Return (X, Y) of the center of cell containing provided text 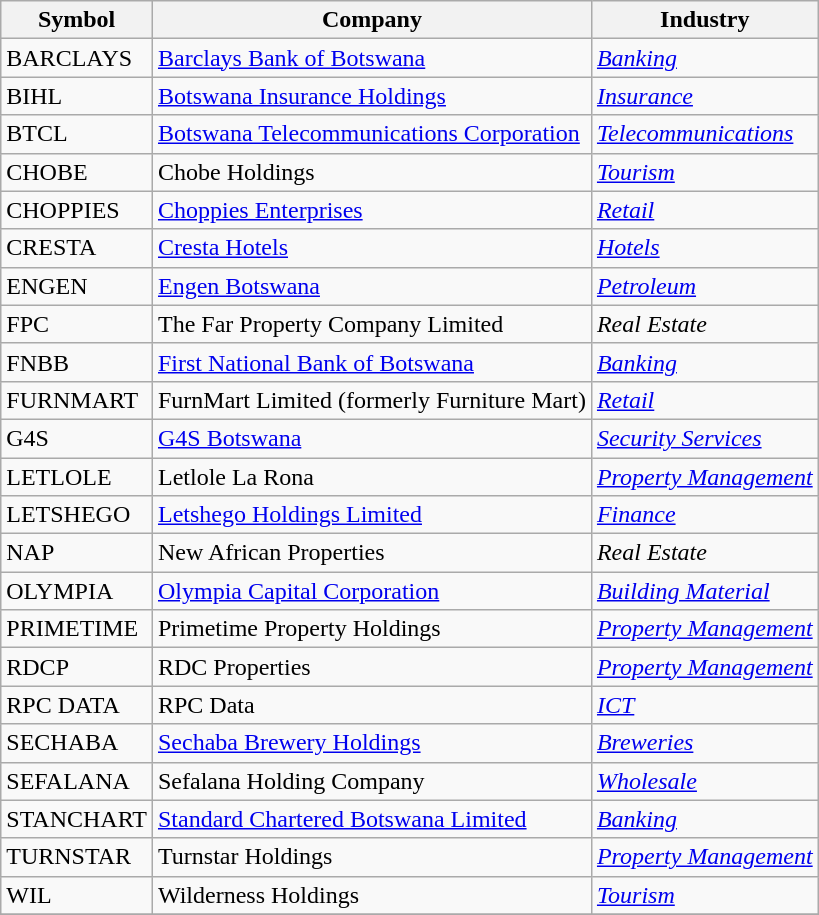
Symbol (77, 20)
RDCP (77, 667)
Sechaba Brewery Holdings (372, 743)
G4S (77, 438)
Turnstar Holdings (372, 857)
Letlole La Rona (372, 477)
The Far Property Company Limited (372, 324)
RPC Data (372, 705)
New African Properties (372, 553)
Cresta Hotels (372, 248)
OLYMPIA (77, 591)
Security Services (704, 438)
Barclays Bank of Botswana (372, 58)
Hotels (704, 248)
RDC Properties (372, 667)
NAP (77, 553)
Botswana Insurance Holdings (372, 96)
STANCHART (77, 819)
Letshego Holdings Limited (372, 515)
Wilderness Holdings (372, 895)
G4S Botswana (372, 438)
SEFALANA (77, 781)
Building Material (704, 591)
Insurance (704, 96)
CRESTA (77, 248)
WIL (77, 895)
PRIMETIME (77, 629)
CHOBE (77, 172)
Industry (704, 20)
FurnMart Limited (formerly Furniture Mart) (372, 400)
BIHL (77, 96)
Sefalana Holding Company (372, 781)
Choppies Enterprises (372, 210)
RPC DATA (77, 705)
BTCL (77, 134)
Petroleum (704, 286)
TURNSTAR (77, 857)
First National Bank of Botswana (372, 362)
Finance (704, 515)
Olympia Capital Corporation (372, 591)
Standard Chartered Botswana Limited (372, 819)
ENGEN (77, 286)
LETSHEGO (77, 515)
FPC (77, 324)
ICT (704, 705)
Breweries (704, 743)
LETLOLE (77, 477)
Telecommunications (704, 134)
BARCLAYS (77, 58)
Engen Botswana (372, 286)
Primetime Property Holdings (372, 629)
Company (372, 20)
CHOPPIES (77, 210)
Wholesale (704, 781)
FNBB (77, 362)
FURNMART (77, 400)
SECHABA (77, 743)
Botswana Telecommunications Corporation (372, 134)
Chobe Holdings (372, 172)
